Return the [X, Y] coordinate for the center point of the cell that contains the specified text.  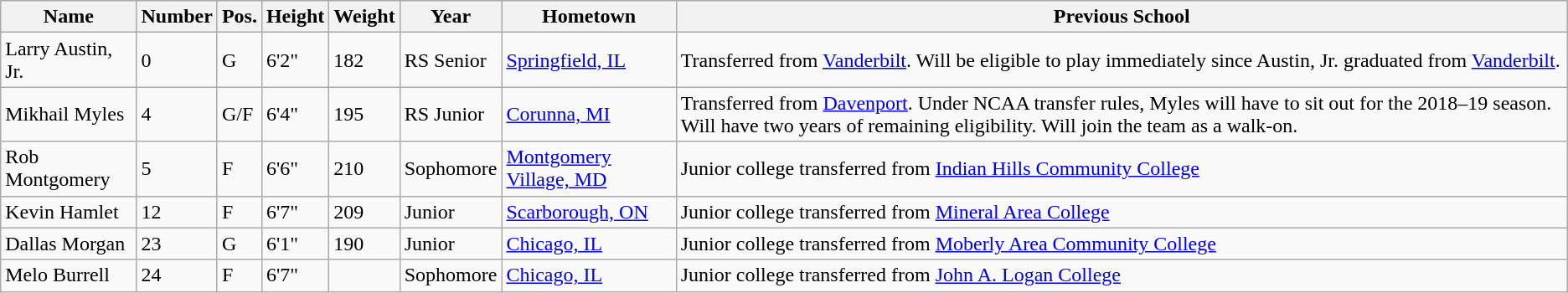
Name [69, 17]
Montgomery Village, MD [589, 169]
210 [364, 169]
24 [177, 275]
Previous School [1122, 17]
Hometown [589, 17]
6'6" [295, 169]
195 [364, 114]
Larry Austin, Jr. [69, 60]
G/F [240, 114]
Weight [364, 17]
209 [364, 212]
Junior college transferred from Indian Hills Community College [1122, 169]
6'2" [295, 60]
5 [177, 169]
6'4" [295, 114]
6'1" [295, 244]
Pos. [240, 17]
4 [177, 114]
RS Senior [451, 60]
Mikhail Myles [69, 114]
190 [364, 244]
Springfield, IL [589, 60]
Junior college transferred from Mineral Area College [1122, 212]
RS Junior [451, 114]
23 [177, 244]
Dallas Morgan [69, 244]
Junior college transferred from Moberly Area Community College [1122, 244]
0 [177, 60]
182 [364, 60]
Kevin Hamlet [69, 212]
Year [451, 17]
Rob Montgomery [69, 169]
Junior college transferred from John A. Logan College [1122, 275]
Scarborough, ON [589, 212]
Corunna, MI [589, 114]
Transferred from Vanderbilt. Will be eligible to play immediately since Austin, Jr. graduated from Vanderbilt. [1122, 60]
12 [177, 212]
Number [177, 17]
Melo Burrell [69, 275]
Height [295, 17]
